Output the (x, y) coordinate of the center of the cell containing the given text.  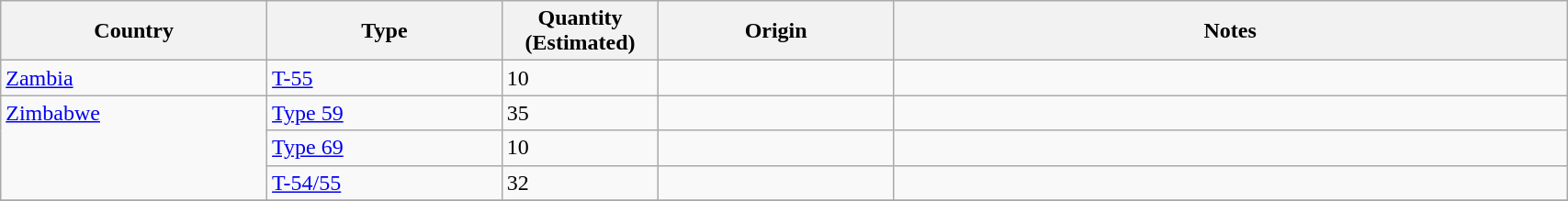
Zimbabwe (134, 148)
Country (134, 31)
Quantity (Estimated) (580, 31)
32 (580, 183)
Type 59 (385, 113)
Notes (1231, 31)
35 (580, 113)
Zambia (134, 78)
Type (385, 31)
Type 69 (385, 148)
T-55 (385, 78)
Origin (776, 31)
T-54/55 (385, 183)
